Provide the (X, Y) coordinate of the cell's center where the given text is located.  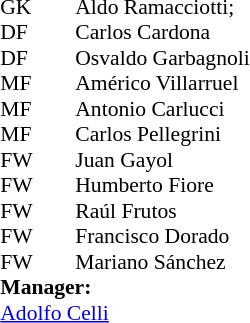
Carlos Cardona (162, 33)
Humberto Fiore (162, 185)
Manager: (124, 287)
Mariano Sánchez (162, 262)
Francisco Dorado (162, 237)
Juan Gayol (162, 160)
Carlos Pellegrini (162, 135)
Raúl Frutos (162, 211)
Américo Villarruel (162, 83)
Antonio Carlucci (162, 109)
Osvaldo Garbagnoli (162, 58)
